Find where the given text appears and provide that cell's center as [X, Y] coordinate. 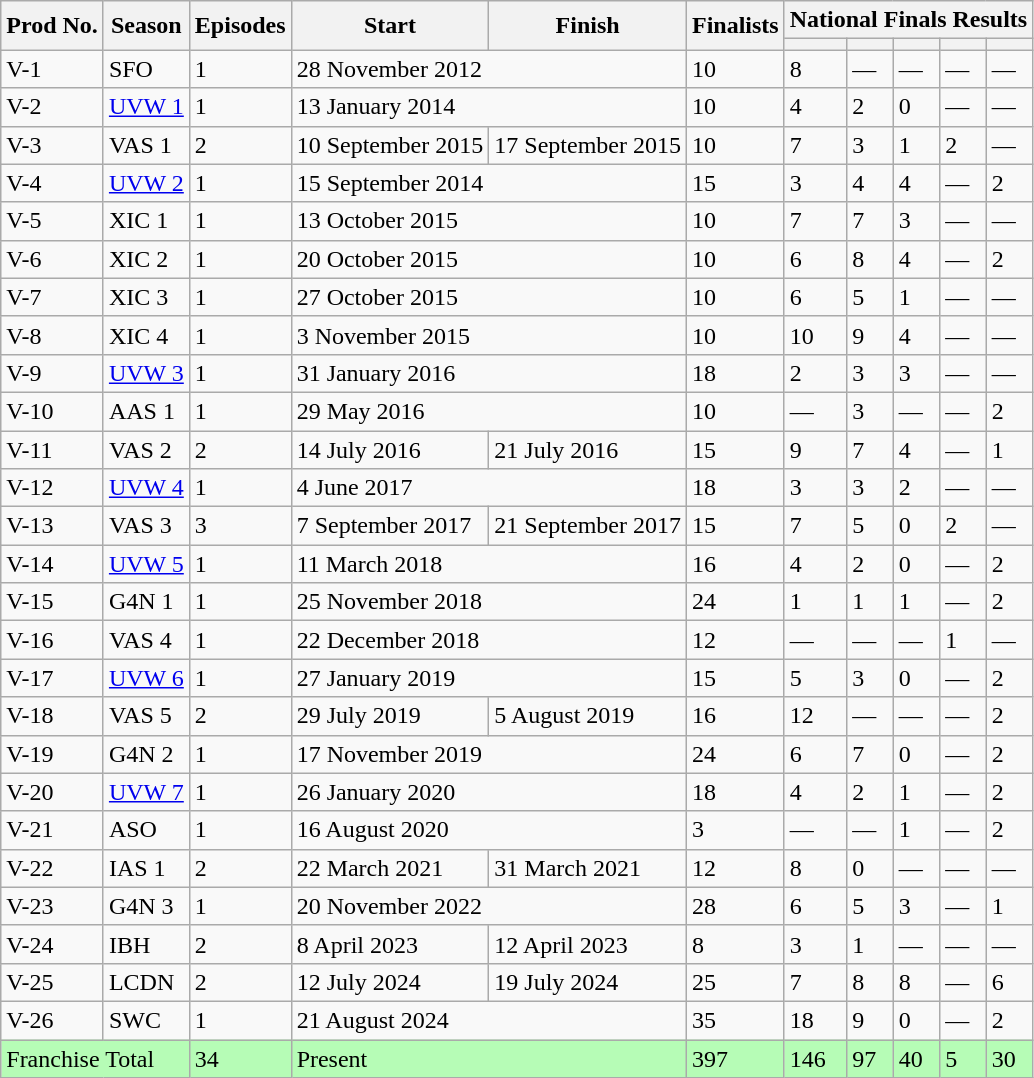
G4N 3 [146, 906]
35 [735, 1020]
21 July 2016 [588, 449]
V-23 [52, 906]
UVW 3 [146, 373]
30 [1010, 1059]
V-13 [52, 526]
19 July 2024 [588, 982]
Start [390, 26]
AAS 1 [146, 411]
VAS 2 [146, 449]
G4N 1 [146, 602]
4 June 2017 [488, 488]
V-18 [52, 716]
IAS 1 [146, 868]
31 March 2021 [588, 868]
26 January 2020 [488, 792]
Present [488, 1059]
UVW 2 [146, 183]
V-2 [52, 107]
21 August 2024 [488, 1020]
UVW 6 [146, 678]
27 January 2019 [488, 678]
Finalists [735, 26]
V-7 [52, 297]
Franchise Total [96, 1059]
27 October 2015 [488, 297]
LCDN [146, 982]
397 [735, 1059]
V-25 [52, 982]
UVW 1 [146, 107]
29 May 2016 [488, 411]
UVW 5 [146, 564]
V-6 [52, 259]
7 September 2017 [390, 526]
V-12 [52, 488]
20 October 2015 [488, 259]
Episodes [240, 26]
XIC 1 [146, 221]
G4N 2 [146, 754]
29 July 2019 [390, 716]
SWC [146, 1020]
V-26 [52, 1020]
13 January 2014 [488, 107]
14 July 2016 [390, 449]
25 November 2018 [488, 602]
25 [735, 982]
22 March 2021 [390, 868]
31 January 2016 [488, 373]
V-16 [52, 640]
97 [870, 1059]
V-1 [52, 69]
V-9 [52, 373]
V-4 [52, 183]
13 October 2015 [488, 221]
22 December 2018 [488, 640]
XIC 4 [146, 335]
V-3 [52, 145]
V-21 [52, 830]
V-22 [52, 868]
V-15 [52, 602]
UVW 4 [146, 488]
XIC 3 [146, 297]
V-8 [52, 335]
V-17 [52, 678]
XIC 2 [146, 259]
146 [815, 1059]
3 November 2015 [488, 335]
20 November 2022 [488, 906]
IBH [146, 944]
Finish [588, 26]
5 August 2019 [588, 716]
V-14 [52, 564]
V-19 [52, 754]
10 September 2015 [390, 145]
V-10 [52, 411]
Prod No. [52, 26]
21 September 2017 [588, 526]
12 July 2024 [390, 982]
34 [240, 1059]
12 April 2023 [588, 944]
11 March 2018 [488, 564]
28 [735, 906]
National Finals Results [908, 20]
ASO [146, 830]
V-5 [52, 221]
40 [916, 1059]
16 August 2020 [488, 830]
UVW 7 [146, 792]
28 November 2012 [488, 69]
VAS 5 [146, 716]
8 April 2023 [390, 944]
V-20 [52, 792]
VAS 3 [146, 526]
V-24 [52, 944]
VAS 1 [146, 145]
17 September 2015 [588, 145]
V-11 [52, 449]
15 September 2014 [488, 183]
SFO [146, 69]
Season [146, 26]
VAS 4 [146, 640]
17 November 2019 [488, 754]
